Provide the [X, Y] coordinate of the cell's center where the given text is located.  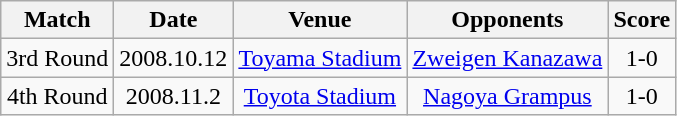
Match [58, 20]
Opponents [508, 20]
Score [642, 20]
Venue [320, 20]
2008.10.12 [174, 58]
Date [174, 20]
4th Round [58, 96]
Zweigen Kanazawa [508, 58]
3rd Round [58, 58]
Toyama Stadium [320, 58]
Nagoya Grampus [508, 96]
2008.11.2 [174, 96]
Toyota Stadium [320, 96]
